From the cell containing the given text, extract its center point as [X, Y] coordinate. 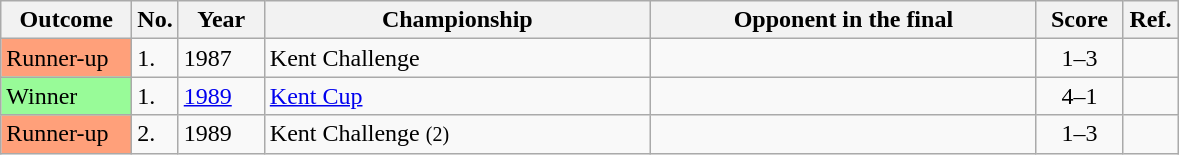
Kent Challenge [457, 58]
Year [221, 20]
4–1 [1079, 96]
Outcome [66, 20]
Ref. [1150, 20]
Opponent in the final [843, 20]
Kent Challenge (2) [457, 134]
Kent Cup [457, 96]
1987 [221, 58]
Score [1079, 20]
No. [155, 20]
2. [155, 134]
Winner [66, 96]
Championship [457, 20]
